Determine the (X, Y) coordinate at the center of the cell enclosing the given text.  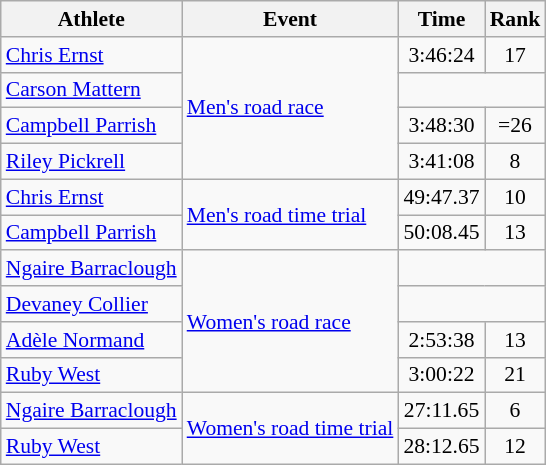
28:12.65 (441, 447)
Adèle Normand (92, 340)
Women's road time trial (290, 428)
6 (516, 411)
Athlete (92, 19)
50:08.45 (441, 233)
3:46:24 (441, 55)
Women's road race (290, 322)
27:11.65 (441, 411)
=26 (516, 126)
Riley Pickrell (92, 162)
10 (516, 197)
Carson Mattern (92, 90)
17 (516, 55)
Event (290, 19)
3:41:08 (441, 162)
Devaney Collier (92, 304)
Men's road time trial (290, 214)
Men's road race (290, 108)
21 (516, 375)
12 (516, 447)
Time (441, 19)
49:47.37 (441, 197)
Rank (516, 19)
3:48:30 (441, 126)
3:00:22 (441, 375)
2:53:38 (441, 340)
8 (516, 162)
